Determine the (X, Y) coordinate at the center of the cell enclosing the given text.  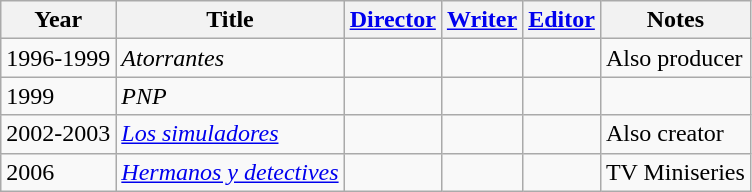
2006 (58, 172)
Editor (562, 20)
PNP (230, 96)
Writer (482, 20)
Also creator (675, 134)
Director (392, 20)
Title (230, 20)
Notes (675, 20)
Atorrantes (230, 58)
2002-2003 (58, 134)
Also producer (675, 58)
TV Miniseries (675, 172)
Los simuladores (230, 134)
1999 (58, 96)
Hermanos y detectives (230, 172)
1996-1999 (58, 58)
Year (58, 20)
